Extract the (x, y) coordinate from the center of the cell holding the provided text.  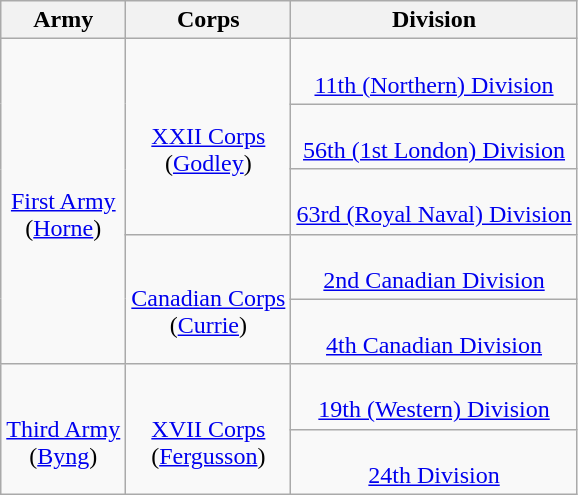
56th (1st London) Division (434, 136)
Third Army(Byng) (64, 429)
4th Canadian Division (434, 332)
Division (434, 20)
19th (Western) Division (434, 396)
XXII Corps(Godley) (208, 136)
First Army(Horne) (64, 202)
Army (64, 20)
11th (Northern) Division (434, 72)
Canadian Corps(Currie) (208, 299)
2nd Canadian Division (434, 266)
Corps (208, 20)
XVII Corps(Fergusson) (208, 429)
24th Division (434, 462)
63rd (Royal Naval) Division (434, 202)
